Determine the [X, Y] coordinate at the center of the cell enclosing the given text.  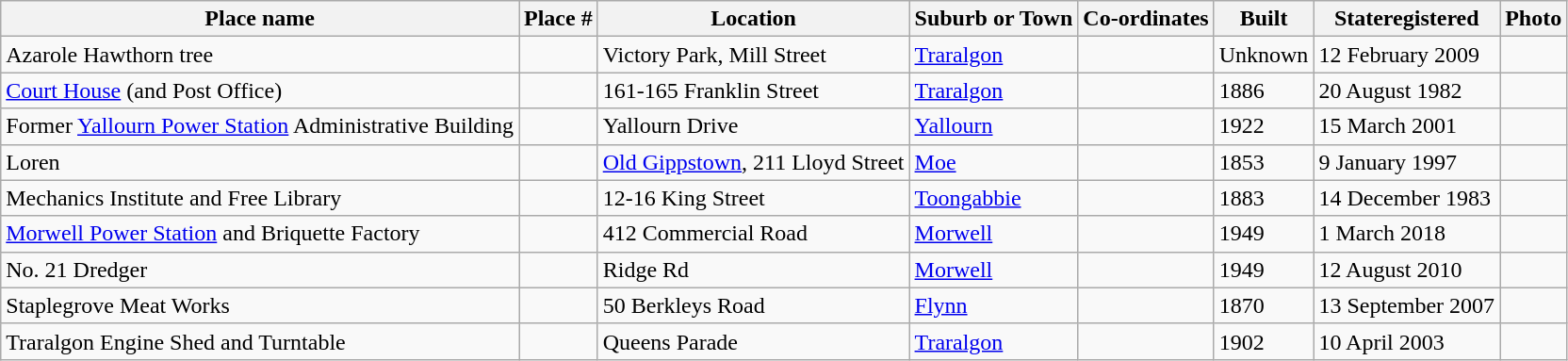
Flynn [993, 305]
12 August 2010 [1407, 270]
Place # [558, 19]
Built [1264, 19]
Stateregistered [1407, 19]
1922 [1264, 126]
Victory Park, Mill Street [754, 55]
Suburb or Town [993, 19]
No. 21 Dredger [260, 270]
Moe [993, 162]
1 March 2018 [1407, 234]
Court House (and Post Office) [260, 90]
12-16 King Street [754, 198]
Staplegrove Meat Works [260, 305]
Former Yallourn Power Station Administrative Building [260, 126]
Yallourn Drive [754, 126]
1853 [1264, 162]
Toongabbie [993, 198]
1870 [1264, 305]
Photo [1534, 19]
Place name [260, 19]
9 January 1997 [1407, 162]
Morwell Power Station and Briquette Factory [260, 234]
Traralgon Engine Shed and Turntable [260, 341]
Co-ordinates [1146, 19]
Ridge Rd [754, 270]
14 December 1983 [1407, 198]
Azarole Hawthorn tree [260, 55]
412 Commercial Road [754, 234]
1883 [1264, 198]
12 February 2009 [1407, 55]
15 March 2001 [1407, 126]
Yallourn [993, 126]
20 August 1982 [1407, 90]
10 April 2003 [1407, 341]
Mechanics Institute and Free Library [260, 198]
161-165 Franklin Street [754, 90]
Queens Parade [754, 341]
Old Gippstown, 211 Lloyd Street [754, 162]
1886 [1264, 90]
1902 [1264, 341]
50 Berkleys Road [754, 305]
Unknown [1264, 55]
13 September 2007 [1407, 305]
Loren [260, 162]
Location [754, 19]
